Return [X, Y] of the center of cell containing provided text 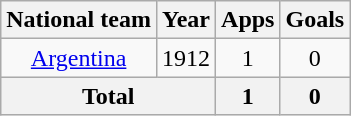
1912 [186, 58]
Apps [248, 20]
Argentina [79, 58]
Goals [315, 20]
Year [186, 20]
Total [108, 96]
National team [79, 20]
